Locate the cell with the specified text and output its (x, y) center coordinate. 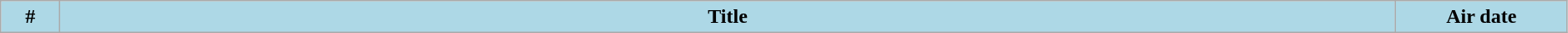
Air date (1481, 17)
Title (728, 17)
# (30, 17)
